Pinpoint the cell where the given text exists, returning its [X, Y] midpoint coordinate. 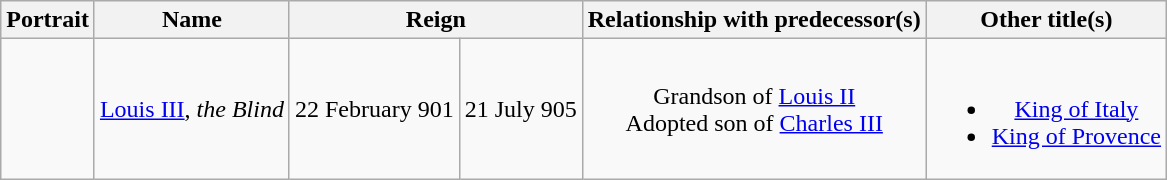
22 February 901 [374, 109]
21 July 905 [520, 109]
Grandson of Louis IIAdopted son of Charles III [754, 109]
King of ItalyKing of Provence [1046, 109]
Other title(s) [1046, 20]
Portrait [48, 20]
Name [192, 20]
Louis III, the Blind [192, 109]
Relationship with predecessor(s) [754, 20]
Reign [436, 20]
